Capture the cell that displays the provided text and extract its [X, Y] central coordinate. 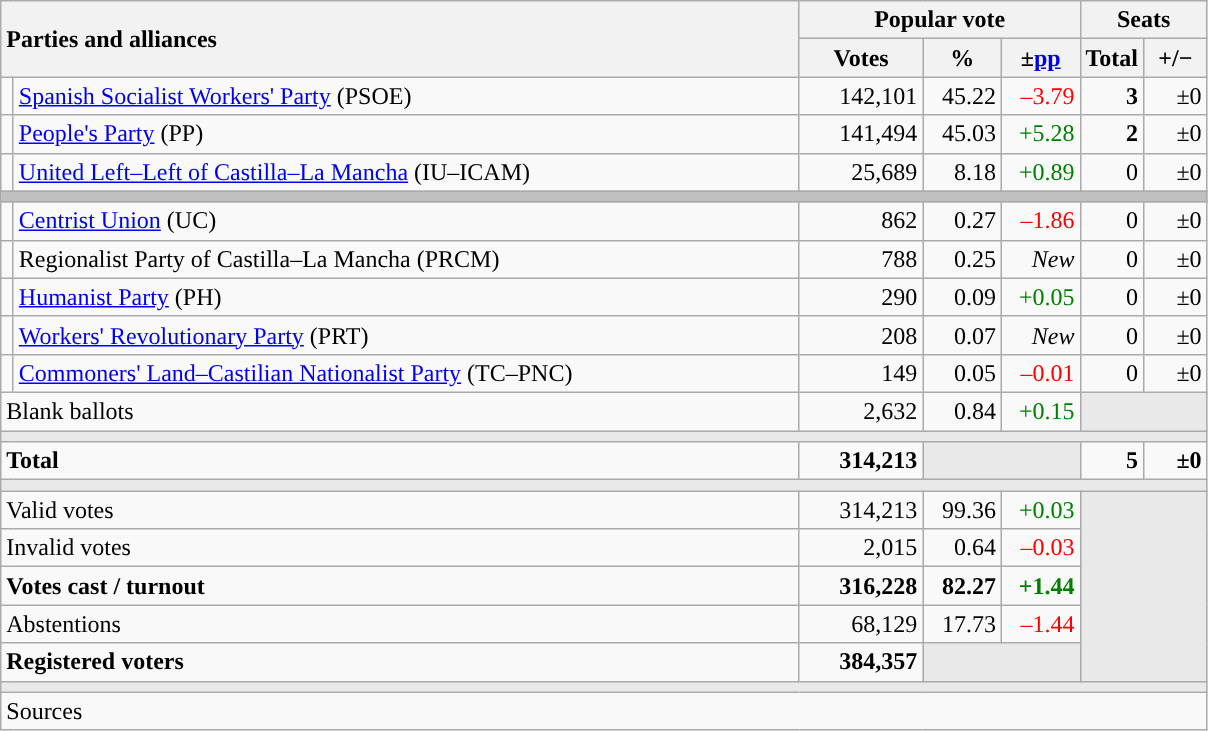
Registered voters [400, 662]
People's Party (PP) [406, 134]
99.36 [962, 510]
2,632 [861, 411]
3 [1112, 96]
Abstentions [400, 624]
45.03 [962, 134]
–1.86 [1040, 221]
Parties and alliances [400, 39]
Popular vote [940, 20]
68,129 [861, 624]
17.73 [962, 624]
Centrist Union (UC) [406, 221]
+0.15 [1040, 411]
0.25 [962, 259]
±pp [1040, 58]
45.22 [962, 96]
+0.05 [1040, 297]
United Left–Left of Castilla–La Mancha (IU–ICAM) [406, 172]
Sources [604, 711]
2,015 [861, 548]
0.27 [962, 221]
+1.44 [1040, 586]
+0.89 [1040, 172]
Seats [1144, 20]
82.27 [962, 586]
Blank ballots [400, 411]
208 [861, 335]
0.64 [962, 548]
+0.03 [1040, 510]
Commoners' Land–Castilian Nationalist Party (TC–PNC) [406, 373]
% [962, 58]
2 [1112, 134]
–3.79 [1040, 96]
Workers' Revolutionary Party (PRT) [406, 335]
25,689 [861, 172]
141,494 [861, 134]
+5.28 [1040, 134]
+/− [1176, 58]
Valid votes [400, 510]
Regionalist Party of Castilla–La Mancha (PRCM) [406, 259]
788 [861, 259]
–1.44 [1040, 624]
Votes cast / turnout [400, 586]
8.18 [962, 172]
–0.03 [1040, 548]
316,228 [861, 586]
–0.01 [1040, 373]
Spanish Socialist Workers' Party (PSOE) [406, 96]
0.09 [962, 297]
290 [861, 297]
862 [861, 221]
149 [861, 373]
Humanist Party (PH) [406, 297]
142,101 [861, 96]
0.05 [962, 373]
Invalid votes [400, 548]
0.07 [962, 335]
Votes [861, 58]
384,357 [861, 662]
5 [1112, 461]
0.84 [962, 411]
